Return the [X, Y] coordinate for the center point of the cell that contains the specified text.  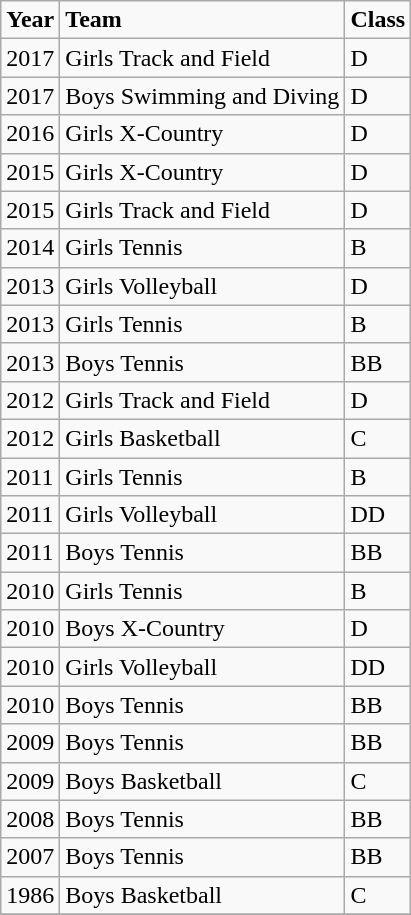
Team [202, 20]
2008 [30, 819]
1986 [30, 895]
2007 [30, 857]
Boys Swimming and Diving [202, 96]
2014 [30, 248]
Girls Basketball [202, 438]
Boys X-Country [202, 629]
2016 [30, 134]
Class [378, 20]
Year [30, 20]
